Detect which cell encompasses the target text, then output its (x, y) center coordinate. 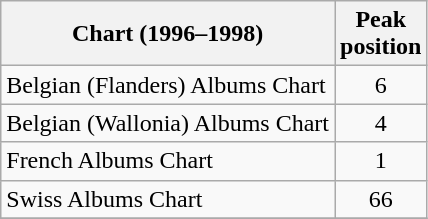
66 (380, 199)
Peakposition (380, 34)
4 (380, 123)
Swiss Albums Chart (168, 199)
1 (380, 161)
Belgian (Flanders) Albums Chart (168, 85)
French Albums Chart (168, 161)
Chart (1996–1998) (168, 34)
6 (380, 85)
Belgian (Wallonia) Albums Chart (168, 123)
